Detect which cell encompasses the target text, then output its (X, Y) center coordinate. 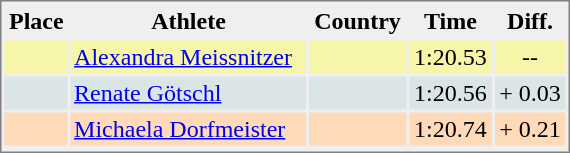
Place (36, 20)
1:20.56 (450, 92)
Country (358, 20)
Michaela Dorfmeister (188, 128)
Renate Götschl (188, 92)
-- (530, 56)
+ 0.21 (530, 128)
+ 0.03 (530, 92)
Diff. (530, 20)
1:20.74 (450, 128)
Time (450, 20)
Athlete (188, 20)
Alexandra Meissnitzer (188, 56)
1:20.53 (450, 56)
